Pinpoint the cell where the given text exists, returning its (X, Y) midpoint coordinate. 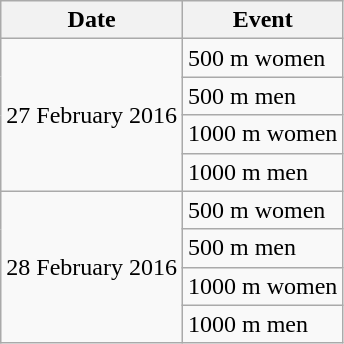
Event (262, 20)
Date (92, 20)
27 February 2016 (92, 115)
28 February 2016 (92, 267)
